Pinpoint the cell where the given text exists, returning its (X, Y) midpoint coordinate. 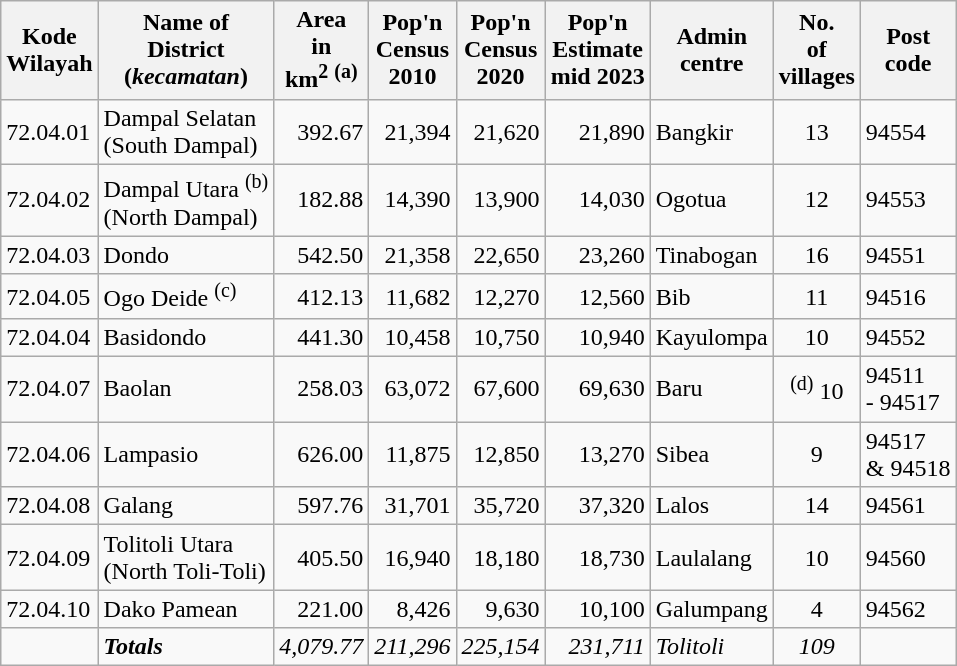
12,270 (500, 296)
225,154 (500, 647)
Ogo Deide (c) (186, 296)
Kode Wilayah (50, 50)
8,426 (412, 609)
Dondo (186, 255)
Tolitoli (712, 647)
94516 (908, 296)
69,630 (598, 390)
Kayulompa (712, 338)
Galang (186, 506)
94553 (908, 200)
11 (816, 296)
37,320 (598, 506)
Baru (712, 390)
21,358 (412, 255)
182.88 (322, 200)
Bib (712, 296)
94554 (908, 132)
Galumpang (712, 609)
Dako Pamean (186, 609)
10,458 (412, 338)
14,390 (412, 200)
211,296 (412, 647)
72.04.06 (50, 454)
10,100 (598, 609)
21,394 (412, 132)
22,650 (500, 255)
Baolan (186, 390)
21,890 (598, 132)
Lampasio (186, 454)
Pop'nCensus2020 (500, 50)
Ogotua (712, 200)
Tinabogan (712, 255)
10,940 (598, 338)
14,030 (598, 200)
16 (816, 255)
94562 (908, 609)
231,711 (598, 647)
18,730 (598, 558)
35,720 (500, 506)
72.04.10 (50, 609)
23,260 (598, 255)
94517& 94518 (908, 454)
412.13 (322, 296)
9,630 (500, 609)
Tolitoli Utara (North Toli-Toli) (186, 558)
No.of villages (816, 50)
94560 (908, 558)
Totals (186, 647)
Bangkir (712, 132)
9 (816, 454)
14 (816, 506)
13,270 (598, 454)
12,850 (500, 454)
Admincentre (712, 50)
Basidondo (186, 338)
626.00 (322, 454)
597.76 (322, 506)
72.04.01 (50, 132)
12,560 (598, 296)
258.03 (322, 390)
Pop'nCensus2010 (412, 50)
72.04.03 (50, 255)
Areain km2 (a) (322, 50)
Dampal Utara (b) (North Dampal) (186, 200)
67,600 (500, 390)
72.04.04 (50, 338)
12 (816, 200)
(d) 10 (816, 390)
63,072 (412, 390)
405.50 (322, 558)
13,900 (500, 200)
11,875 (412, 454)
21,620 (500, 132)
Postcode (908, 50)
Pop'nEstimatemid 2023 (598, 50)
94511- 94517 (908, 390)
72.04.07 (50, 390)
109 (816, 647)
18,180 (500, 558)
4,079.77 (322, 647)
10,750 (500, 338)
4 (816, 609)
542.50 (322, 255)
72.04.02 (50, 200)
16,940 (412, 558)
Dampal Selatan (South Dampal) (186, 132)
72.04.05 (50, 296)
221.00 (322, 609)
94551 (908, 255)
94561 (908, 506)
392.67 (322, 132)
72.04.08 (50, 506)
441.30 (322, 338)
31,701 (412, 506)
Lalos (712, 506)
Sibea (712, 454)
11,682 (412, 296)
13 (816, 132)
Laulalang (712, 558)
Name ofDistrict(kecamatan) (186, 50)
72.04.09 (50, 558)
94552 (908, 338)
